Return (x, y) of the center of cell containing provided text 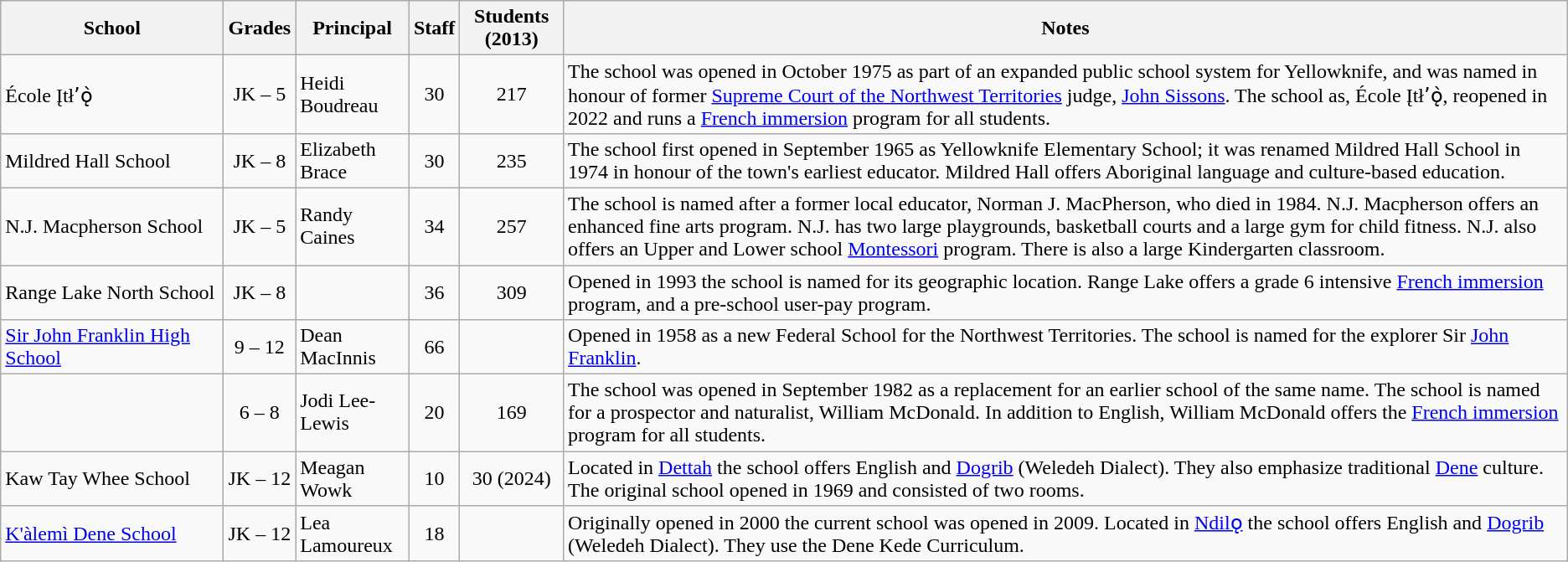
Randy Caines (353, 226)
Students (2013) (512, 28)
Opened in 1958 as a new Federal School for the Northwest Territories. The school is named for the explorer Sir John Franklin. (1065, 347)
Staff (434, 28)
30 (2024) (512, 479)
Elizabeth Brace (353, 161)
6 – 8 (260, 413)
Principal (353, 28)
169 (512, 413)
36 (434, 291)
309 (512, 291)
Kaw Tay Whee School (112, 479)
Sir John Franklin High School (112, 347)
K'àlemì Dene School (112, 534)
Dean MacInnis (353, 347)
235 (512, 161)
257 (512, 226)
66 (434, 347)
10 (434, 479)
18 (434, 534)
217 (512, 95)
Notes (1065, 28)
20 (434, 413)
Lea Lamoureux (353, 534)
École Įtłʼǫ̀ (112, 95)
Meagan Wowk (353, 479)
N.J. Macpherson School (112, 226)
Mildred Hall School (112, 161)
Range Lake North School (112, 291)
School (112, 28)
34 (434, 226)
Grades (260, 28)
Heidi Boudreau (353, 95)
Jodi Lee-Lewis (353, 413)
9 – 12 (260, 347)
